Capture the cell that displays the provided text and extract its [X, Y] central coordinate. 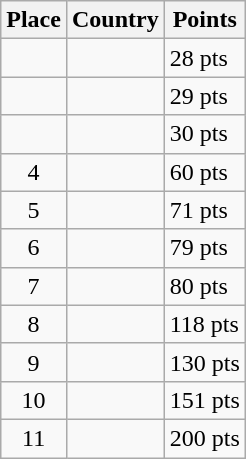
30 pts [204, 134]
9 [34, 362]
6 [34, 248]
60 pts [204, 172]
8 [34, 324]
29 pts [204, 96]
71 pts [204, 210]
28 pts [204, 58]
5 [34, 210]
4 [34, 172]
130 pts [204, 362]
7 [34, 286]
118 pts [204, 324]
10 [34, 400]
11 [34, 438]
Points [204, 20]
Place [34, 20]
79 pts [204, 248]
80 pts [204, 286]
151 pts [204, 400]
200 pts [204, 438]
Country [115, 20]
